Scan for the cell matching the given text and deliver its (X, Y) coordinate at center. 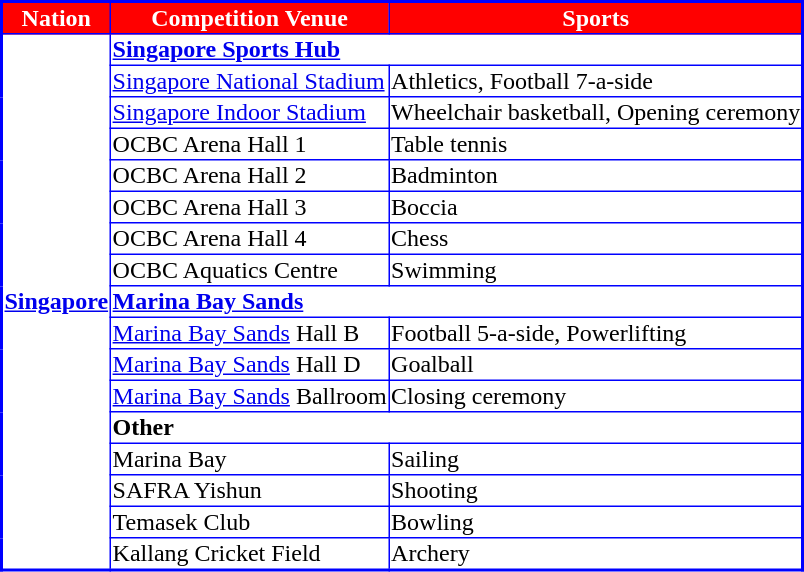
Marina Bay Sands Ballroom (249, 396)
Singapore Indoor Stadium (249, 113)
Singapore Sports Hub (456, 50)
Bowling (596, 522)
Sports (596, 18)
Archery (596, 554)
OCBC Arena Hall 3 (249, 207)
Shooting (596, 491)
Marina Bay Sands Hall B (249, 333)
Singapore (56, 302)
Football 5-a-side, Powerlifting (596, 333)
Marina Bay (249, 459)
Kallang Cricket Field (249, 554)
Sailing (596, 459)
OCBC Arena Hall 4 (249, 239)
OCBC Arena Hall 1 (249, 144)
Badminton (596, 176)
Athletics, Football 7-a-side (596, 81)
Closing ceremony (596, 396)
Swimming (596, 270)
Other (456, 428)
SAFRA Yishun (249, 491)
Competition Venue (249, 18)
Marina Bay Sands (456, 302)
Nation (56, 18)
Temasek Club (249, 522)
Wheelchair basketball, Opening ceremony (596, 113)
Goalball (596, 365)
Boccia (596, 207)
OCBC Arena Hall 2 (249, 176)
OCBC Aquatics Centre (249, 270)
Chess (596, 239)
Table tennis (596, 144)
Marina Bay Sands Hall D (249, 365)
Singapore National Stadium (249, 81)
